Return the (x, y) coordinate for the center point of the cell that contains the specified text.  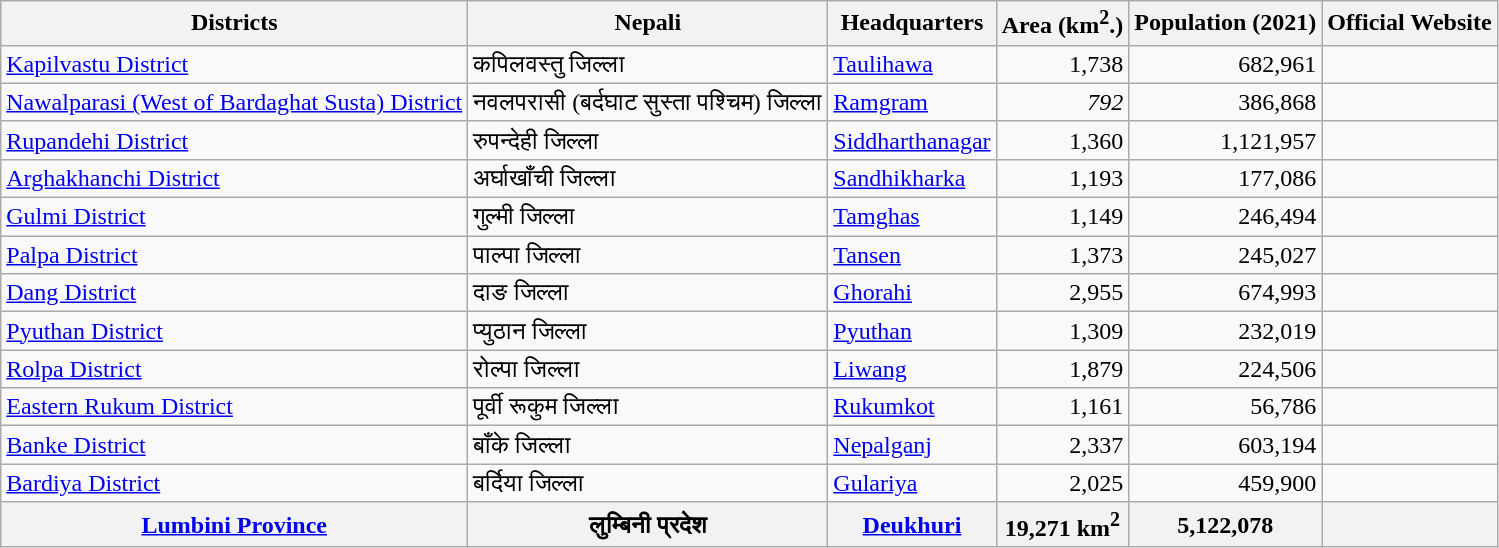
Official Website (1410, 24)
386,868 (1226, 102)
2,337 (1062, 445)
पाल्पा जिल्ला (648, 255)
Sandhikharka (912, 178)
1,309 (1062, 331)
लुम्बिनी प्रदेश (648, 524)
Dang District (234, 293)
232,019 (1226, 331)
792 (1062, 102)
Tansen (912, 255)
बाँके जिल्ला (648, 445)
674,993 (1226, 293)
बर्दिया जिल्ला (648, 483)
Rukumkot (912, 407)
Tamghas (912, 217)
1,193 (1062, 178)
अर्घाखाँची जिल्ला (648, 178)
Rolpa District (234, 369)
19,271 km2 (1062, 524)
Bardiya District (234, 483)
Nepalganj (912, 445)
245,027 (1226, 255)
2,955 (1062, 293)
Rupandehi District (234, 140)
Gulmi District (234, 217)
Districts (234, 24)
Nepali (648, 24)
1,360 (1062, 140)
246,494 (1226, 217)
Siddharthanagar (912, 140)
Pyuthan District (234, 331)
रोल्पा जिल्ला (648, 369)
Area (km2.) (1062, 24)
प्युठान जिल्ला (648, 331)
नवलपरासी (बर्दघाट सुस्ता पश्चिम) जिल्ला (648, 102)
कपिलवस्तु जिल्ला (648, 64)
1,738 (1062, 64)
Palpa District (234, 255)
रुपन्देही जिल्ला (648, 140)
गुल्मी जिल्ला (648, 217)
पूर्वी रूकुम जिल्ला (648, 407)
Gulariya (912, 483)
1,879 (1062, 369)
1,373 (1062, 255)
2,025 (1062, 483)
Ghorahi (912, 293)
Taulihawa (912, 64)
Lumbini Province (234, 524)
Headquarters (912, 24)
Pyuthan (912, 331)
56,786 (1226, 407)
459,900 (1226, 483)
Eastern Rukum District (234, 407)
Banke District (234, 445)
Population (2021) (1226, 24)
224,506 (1226, 369)
Nawalparasi (West of Bardaghat Susta) District (234, 102)
Deukhuri (912, 524)
Arghakhanchi District (234, 178)
1,121,957 (1226, 140)
Kapilvastu District (234, 64)
1,161 (1062, 407)
1,149 (1062, 217)
603,194 (1226, 445)
177,086 (1226, 178)
682,961 (1226, 64)
दाङ जिल्ला (648, 293)
Ramgram (912, 102)
5,122,078 (1226, 524)
Liwang (912, 369)
